Locate the cell with the specified text and output its (X, Y) center coordinate. 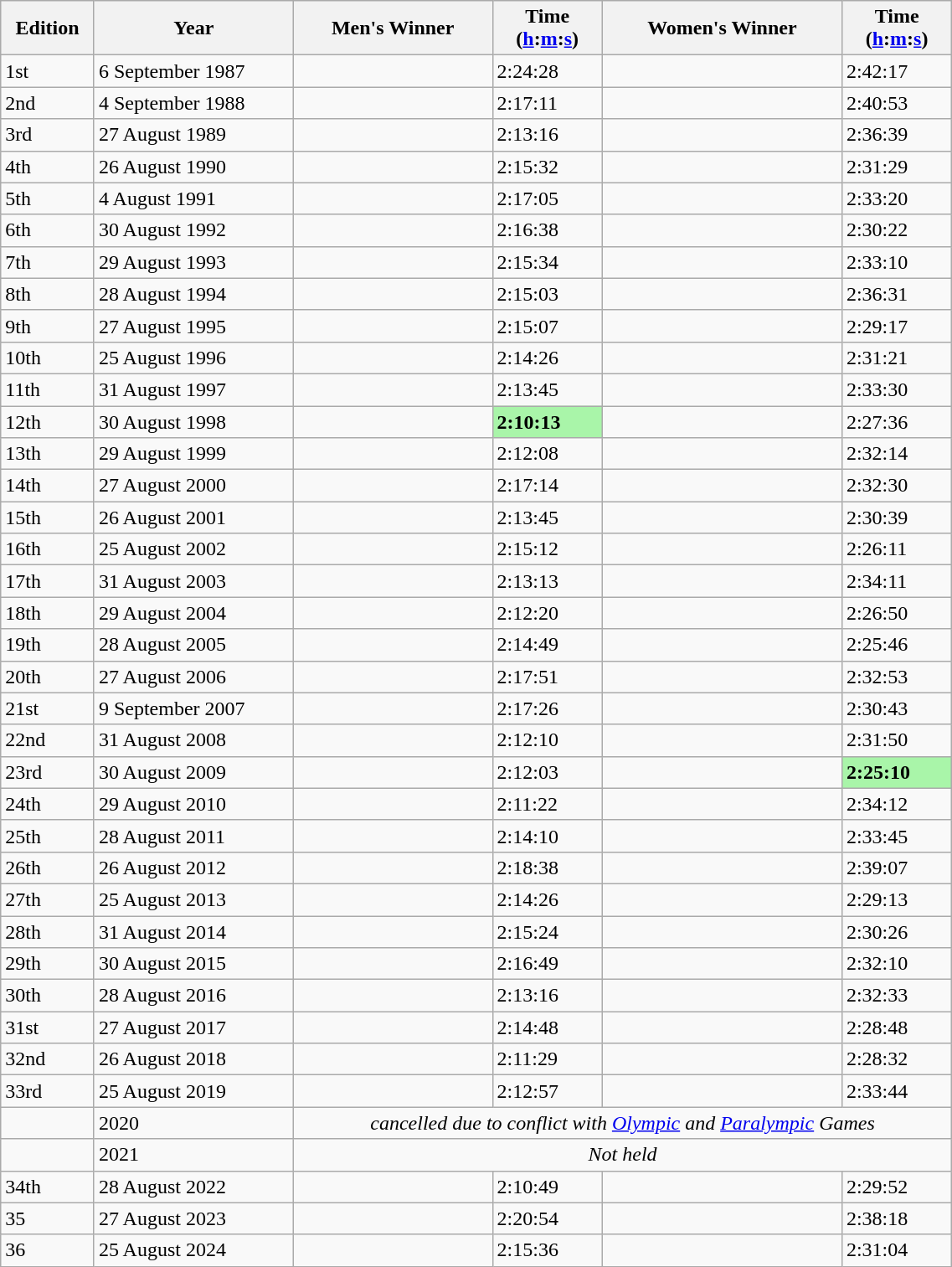
2:28:32 (896, 1059)
2:29:17 (896, 326)
2:17:26 (548, 708)
10th (48, 358)
2021 (193, 1155)
2:25:46 (896, 645)
2:33:45 (896, 836)
20th (48, 677)
2:25:10 (896, 772)
8th (48, 294)
2:34:11 (896, 581)
35 (48, 1218)
36 (48, 1250)
2:39:07 (896, 868)
29 August 2010 (193, 804)
2:32:10 (896, 964)
17th (48, 581)
4 August 1991 (193, 198)
2:15:12 (548, 549)
23rd (48, 772)
28 August 2022 (193, 1187)
27 August 2017 (193, 1028)
19th (48, 645)
Women's Winner (722, 28)
30th (48, 996)
2:12:03 (548, 772)
6th (48, 230)
Year (193, 28)
12th (48, 421)
Not held (622, 1155)
2:38:18 (896, 1218)
1st (48, 71)
2:15:32 (548, 167)
29 August 1993 (193, 262)
2:17:14 (548, 486)
28th (48, 932)
2:29:52 (896, 1187)
2:11:22 (548, 804)
2:42:17 (896, 71)
2:10:13 (548, 421)
2:34:12 (896, 804)
2:15:34 (548, 262)
27 August 2023 (193, 1218)
2:16:38 (548, 230)
2:36:31 (896, 294)
2:33:44 (896, 1091)
2:12:57 (548, 1091)
26 August 1990 (193, 167)
2:14:48 (548, 1028)
2:36:39 (896, 135)
33rd (48, 1091)
28 August 2011 (193, 836)
2:31:04 (896, 1250)
4th (48, 167)
2:30:43 (896, 708)
25 August 2024 (193, 1250)
2:17:11 (548, 103)
2:31:21 (896, 358)
9th (48, 326)
2:26:50 (896, 613)
2:29:13 (896, 899)
26th (48, 868)
2:17:05 (548, 198)
2:15:03 (548, 294)
2:30:26 (896, 932)
Men's Winner (393, 28)
30 August 1992 (193, 230)
26 August 2012 (193, 868)
25th (48, 836)
26 August 2001 (193, 518)
2:15:36 (548, 1250)
15th (48, 518)
2:30:39 (896, 518)
28 August 2016 (193, 996)
27 August 1995 (193, 326)
2:17:51 (548, 677)
6 September 1987 (193, 71)
2:33:20 (896, 198)
2:27:36 (896, 421)
13th (48, 454)
2:15:24 (548, 932)
27 August 1989 (193, 135)
7th (48, 262)
2:12:08 (548, 454)
2:10:49 (548, 1187)
28 August 2005 (193, 645)
2:31:29 (896, 167)
2:40:53 (896, 103)
25 August 2002 (193, 549)
31st (48, 1028)
2:14:49 (548, 645)
5th (48, 198)
2:31:50 (896, 740)
29 August 1999 (193, 454)
2:18:38 (548, 868)
32nd (48, 1059)
28 August 1994 (193, 294)
2:33:30 (896, 389)
31 August 2014 (193, 932)
30 August 2009 (193, 772)
2:16:49 (548, 964)
31 August 1997 (193, 389)
21st (48, 708)
29 August 2004 (193, 613)
22nd (48, 740)
27 August 2000 (193, 486)
2:32:33 (896, 996)
2:12:20 (548, 613)
29th (48, 964)
2:30:22 (896, 230)
2020 (193, 1123)
14th (48, 486)
2:32:53 (896, 677)
2:13:13 (548, 581)
27th (48, 899)
30 August 2015 (193, 964)
2:33:10 (896, 262)
3rd (48, 135)
30 August 1998 (193, 421)
11th (48, 389)
26 August 2018 (193, 1059)
cancelled due to conflict with Olympic and Paralympic Games (622, 1123)
Edition (48, 28)
25 August 2013 (193, 899)
2:15:07 (548, 326)
2nd (48, 103)
2:28:48 (896, 1028)
18th (48, 613)
2:14:10 (548, 836)
2:24:28 (548, 71)
2:32:14 (896, 454)
2:32:30 (896, 486)
31 August 2008 (193, 740)
16th (48, 549)
9 September 2007 (193, 708)
2:20:54 (548, 1218)
34th (48, 1187)
24th (48, 804)
27 August 2006 (193, 677)
2:12:10 (548, 740)
31 August 2003 (193, 581)
4 September 1988 (193, 103)
2:26:11 (896, 549)
25 August 2019 (193, 1091)
2:11:29 (548, 1059)
25 August 1996 (193, 358)
